Extract the [X, Y] coordinate from the center of the cell holding the provided text.  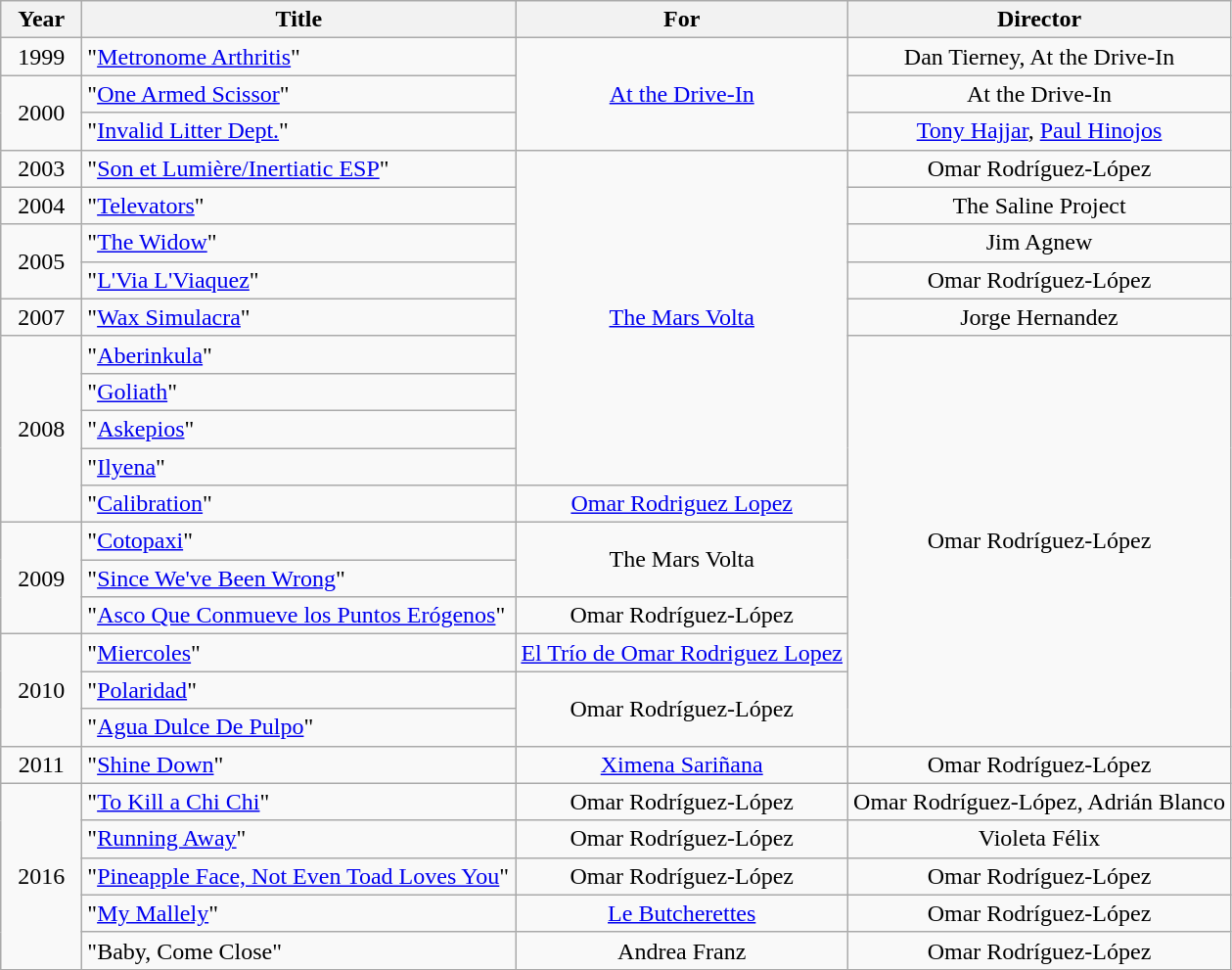
El Trío de Omar Rodriguez Lopez [682, 653]
"Metronome Arthritis" [299, 57]
"Aberinkula" [299, 354]
2016 [41, 876]
For [682, 20]
"Asco Que Conmueve los Puntos Erógenos" [299, 616]
Jim Agnew [1039, 243]
Violeta Félix [1039, 839]
"My Mallely" [299, 913]
2009 [41, 578]
"Pineapple Face, Not Even Toad Loves You" [299, 876]
"L'Via L'Viaquez" [299, 280]
"Miercoles" [299, 653]
Tony Hajjar, Paul Hinojos [1039, 131]
"Agua Dulce De Pulpo" [299, 727]
2011 [41, 764]
The Saline Project [1039, 206]
"Shine Down" [299, 764]
"Ilyena" [299, 467]
"Baby, Come Close" [299, 950]
2007 [41, 317]
1999 [41, 57]
Omar Rodriguez Lopez [682, 504]
"Cotopaxi" [299, 541]
Dan Tierney, At the Drive-In [1039, 57]
Title [299, 20]
"Wax Simulacra" [299, 317]
2000 [41, 113]
2010 [41, 690]
"Since We've Been Wrong" [299, 578]
2003 [41, 168]
Director [1039, 20]
Le Butcherettes [682, 913]
2005 [41, 261]
"Askepios" [299, 429]
"Calibration" [299, 504]
"Polaridad" [299, 690]
"To Kill a Chi Chi" [299, 802]
"One Armed Scissor" [299, 94]
"Son et Lumière/Inertiatic ESP" [299, 168]
"Televators" [299, 206]
"Invalid Litter Dept." [299, 131]
"Running Away" [299, 839]
Year [41, 20]
Ximena Sariñana [682, 764]
"Goliath" [299, 392]
Omar Rodríguez-López, Adrián Blanco [1039, 802]
Andrea Franz [682, 950]
2008 [41, 429]
"The Widow" [299, 243]
2004 [41, 206]
Jorge Hernandez [1039, 317]
